Determine the (X, Y) coordinate at the center of the cell enclosing the given text.  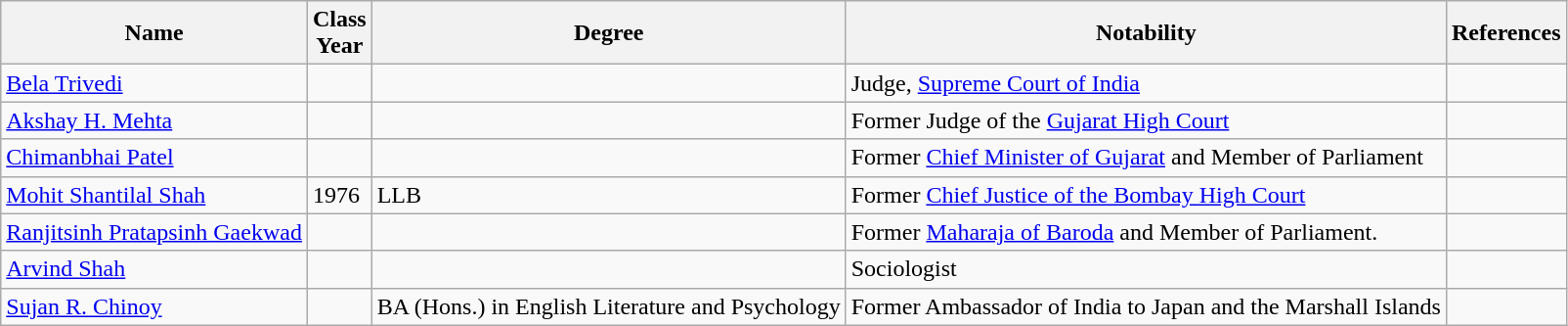
Name (154, 33)
Former Chief Minister of Gujarat and Member of Parliament (1146, 158)
1976 (339, 195)
Former Chief Justice of the Bombay High Court (1146, 195)
Mohit Shantilal Shah (154, 195)
LLB (608, 195)
Notability (1146, 33)
BA (Hons.) in English Literature and Psychology (608, 306)
Chimanbhai Patel (154, 158)
Degree (608, 33)
Sociologist (1146, 269)
Akshay H. Mehta (154, 120)
ClassYear (339, 33)
Former Judge of the Gujarat High Court (1146, 120)
Judge, Supreme Court of India (1146, 83)
Bela Trivedi (154, 83)
References (1505, 33)
Sujan R. Chinoy (154, 306)
Arvind Shah (154, 269)
Ranjitsinh Pratapsinh Gaekwad (154, 232)
Former Ambassador of India to Japan and the Marshall Islands (1146, 306)
Former Maharaja of Baroda and Member of Parliament. (1146, 232)
